Find where the given text appears and provide that cell's center as (x, y) coordinate. 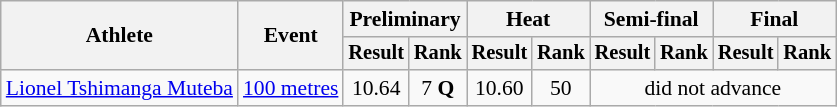
Final (774, 19)
did not advance (713, 88)
Athlete (120, 36)
10.60 (500, 88)
7 Q (438, 88)
50 (561, 88)
Semi-final (652, 19)
Preliminary (404, 19)
100 metres (290, 88)
Event (290, 36)
Heat (528, 19)
10.64 (376, 88)
Lionel Tshimanga Muteba (120, 88)
